Output the (X, Y) coordinate of the center of the cell containing the given text.  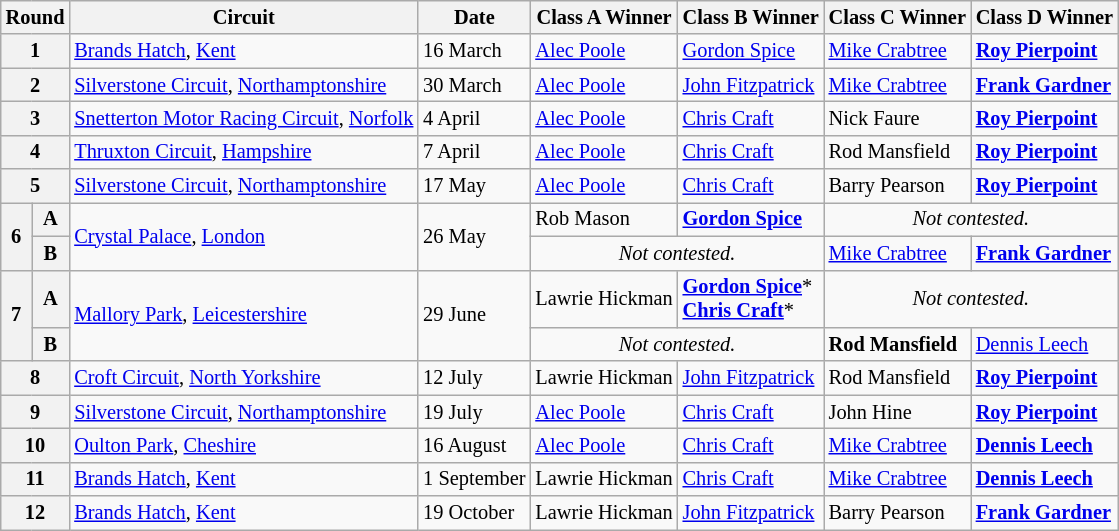
Class A Winner (604, 17)
Class C Winner (898, 17)
17 May (474, 186)
19 July (474, 412)
19 October (474, 513)
Circuit (244, 17)
1 September (474, 479)
Round (36, 17)
30 March (474, 85)
7 April (474, 152)
1 (36, 51)
Mallory Park, Leicestershire (244, 316)
John Hine (898, 412)
4 (36, 152)
Croft Circuit, North Yorkshire (244, 378)
11 (36, 479)
Class D Winner (1044, 17)
Oulton Park, Cheshire (244, 445)
Gordon Spice* Chris Craft* (751, 299)
6 (16, 236)
10 (36, 445)
12 (36, 513)
8 (36, 378)
16 March (474, 51)
2 (36, 85)
12 July (474, 378)
29 June (474, 316)
Crystal Palace, London (244, 236)
5 (36, 186)
9 (36, 412)
26 May (474, 236)
Nick Faure (898, 118)
16 August (474, 445)
7 (16, 316)
3 (36, 118)
Snetterton Motor Racing Circuit, Norfolk (244, 118)
Rob Mason (604, 219)
Date (474, 17)
Thruxton Circuit, Hampshire (244, 152)
Class B Winner (751, 17)
4 April (474, 118)
